Extract the (X, Y) coordinate from the center of the cell holding the provided text.  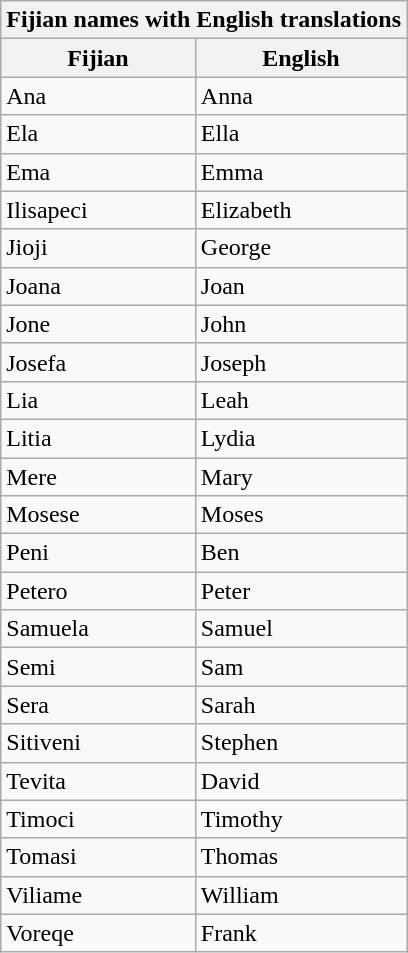
William (300, 895)
Fijian names with English translations (204, 20)
Leah (300, 400)
Petero (98, 591)
Joseph (300, 362)
David (300, 781)
George (300, 248)
Ana (98, 96)
Samuela (98, 629)
Tomasi (98, 857)
Peter (300, 591)
Tevita (98, 781)
Thomas (300, 857)
Joana (98, 286)
Stephen (300, 743)
Viliame (98, 895)
Ema (98, 172)
English (300, 58)
Semi (98, 667)
John (300, 324)
Sarah (300, 705)
Lydia (300, 438)
Peni (98, 553)
Mere (98, 477)
Jone (98, 324)
Timoci (98, 819)
Samuel (300, 629)
Litia (98, 438)
Ella (300, 134)
Jioji (98, 248)
Josefa (98, 362)
Timothy (300, 819)
Voreqe (98, 933)
Anna (300, 96)
Ilisapeci (98, 210)
Mosese (98, 515)
Lia (98, 400)
Sera (98, 705)
Sitiveni (98, 743)
Joan (300, 286)
Frank (300, 933)
Fijian (98, 58)
Mary (300, 477)
Moses (300, 515)
Emma (300, 172)
Sam (300, 667)
Ben (300, 553)
Elizabeth (300, 210)
Ela (98, 134)
